Detect which cell encompasses the target text, then output its [x, y] center coordinate. 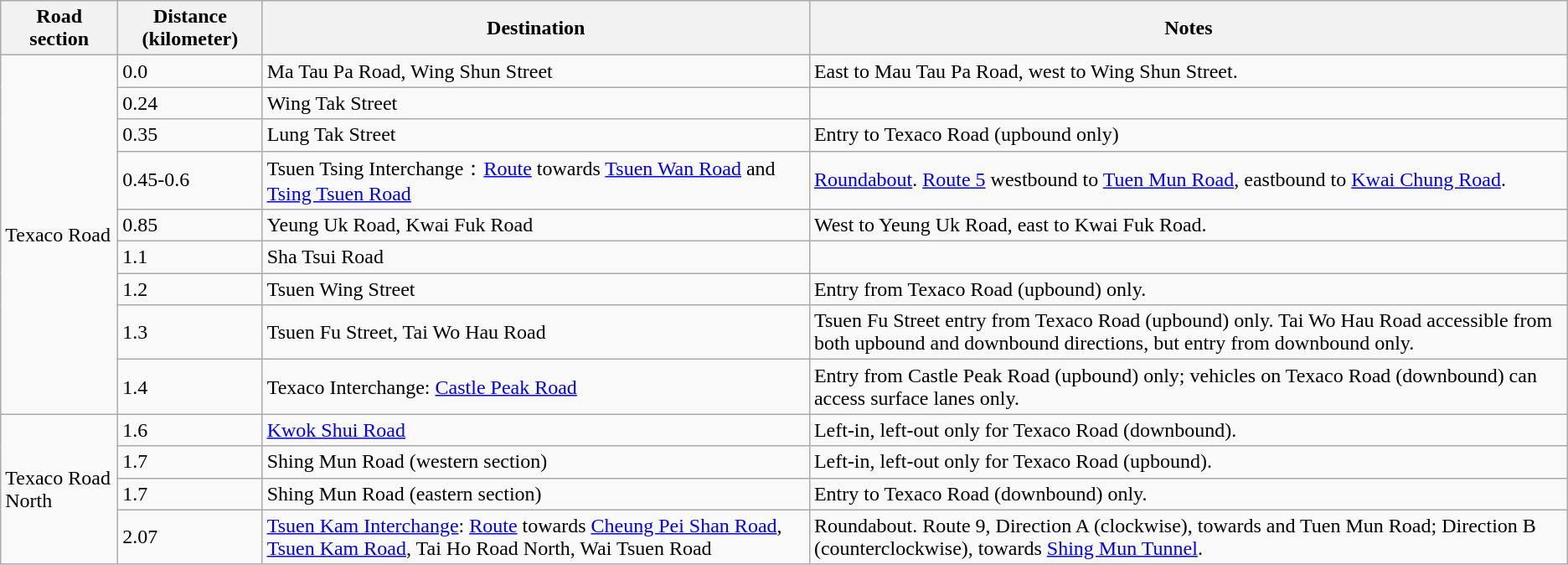
1.4 [190, 387]
Distance (kilometer) [190, 29]
Left-in, left-out only for Texaco Road (downbound). [1188, 430]
Kwok Shui Road [536, 430]
Shing Mun Road (western section) [536, 462]
Shing Mun Road (eastern section) [536, 494]
Tsuen Kam Interchange: Route towards Cheung Pei Shan Road, Tsuen Kam Road, Tai Ho Road North, Wai Tsuen Road [536, 536]
Ma Tau Pa Road, Wing Shun Street [536, 71]
Roundabout. Route 9, Direction A (clockwise), towards and Tuen Mun Road; Direction B (counterclockwise), towards Shing Mun Tunnel. [1188, 536]
Texaco Interchange: Castle Peak Road [536, 387]
2.07 [190, 536]
Tsuen Tsing Interchange：Route towards Tsuen Wan Road and Tsing Tsuen Road [536, 180]
Tsuen Fu Street, Tai Wo Hau Road [536, 332]
1.2 [190, 289]
Roundabout. Route 5 westbound to Tuen Mun Road, eastbound to Kwai Chung Road. [1188, 180]
Lung Tak Street [536, 135]
0.24 [190, 103]
0.35 [190, 135]
1.3 [190, 332]
Left-in, left-out only for Texaco Road (upbound). [1188, 462]
Entry to Texaco Road (downbound) only. [1188, 494]
West to Yeung Uk Road, east to Kwai Fuk Road. [1188, 225]
Entry from Castle Peak Road (upbound) only; vehicles on Texaco Road (downbound) can access surface lanes only. [1188, 387]
Entry to Texaco Road (upbound only) [1188, 135]
0.85 [190, 225]
1.6 [190, 430]
Wing Tak Street [536, 103]
Notes [1188, 29]
Destination [536, 29]
East to Mau Tau Pa Road, west to Wing Shun Street. [1188, 71]
0.45-0.6 [190, 180]
Yeung Uk Road, Kwai Fuk Road [536, 225]
0.0 [190, 71]
Tsuen Wing Street [536, 289]
Texaco Road North [59, 490]
Texaco Road [59, 235]
Sha Tsui Road [536, 257]
Road section [59, 29]
1.1 [190, 257]
Entry from Texaco Road (upbound) only. [1188, 289]
